For the text-containing cell, return its midpoint in [X, Y] coordinate format. 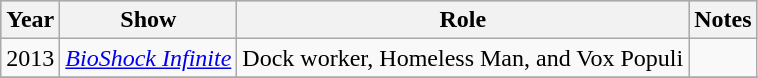
Role [463, 20]
Show [148, 20]
Notes [723, 20]
2013 [30, 58]
Dock worker, Homeless Man, and Vox Populi [463, 58]
BioShock Infinite [148, 58]
Year [30, 20]
